Find where the given text appears and provide that cell's center as [X, Y] coordinate. 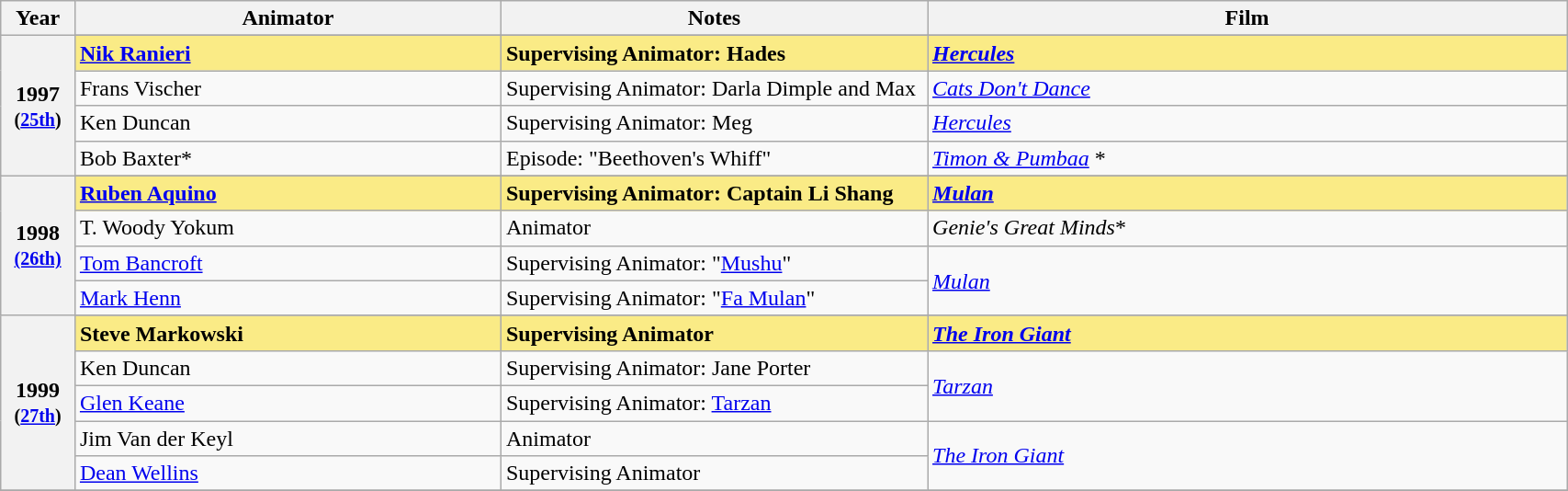
1998(26th) [39, 245]
Tom Bancroft [288, 263]
1997 (25th) [39, 106]
Frans Vischer [288, 88]
Supervising Animator: "Fa Mulan" [714, 298]
Supervising Animator: Hades [714, 53]
Glen Keane [288, 403]
Genie's Great Minds* [1247, 228]
Supervising Animator: Jane Porter [714, 368]
Ruben Aquino [288, 193]
Tarzan [1247, 385]
Cats Don't Dance [1247, 88]
Nik Ranieri [288, 53]
Dean Wellins [288, 474]
Notes [714, 18]
Jim Van der Keyl [288, 439]
Film [1247, 18]
Timon & Pumbaa * [1247, 158]
Bob Baxter* [288, 158]
Supervising Animator: Captain Li Shang [714, 193]
Episode: "Beethoven's Whiff" [714, 158]
Year [39, 18]
Supervising Animator: Darla Dimple and Max [714, 88]
Supervising Animator: Meg [714, 123]
Steve Markowski [288, 333]
1999 (27th) [39, 403]
Supervising Animator: "Mushu" [714, 263]
Supervising Animator: Tarzan [714, 403]
Mark Henn [288, 298]
T. Woody Yokum [288, 228]
